Locate the cell with the specified text and output its [X, Y] center coordinate. 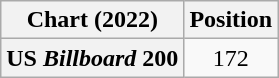
172 [231, 58]
Position [231, 20]
US Billboard 200 [92, 58]
Chart (2022) [92, 20]
